Determine the [x, y] coordinate at the center of the cell enclosing the given text.  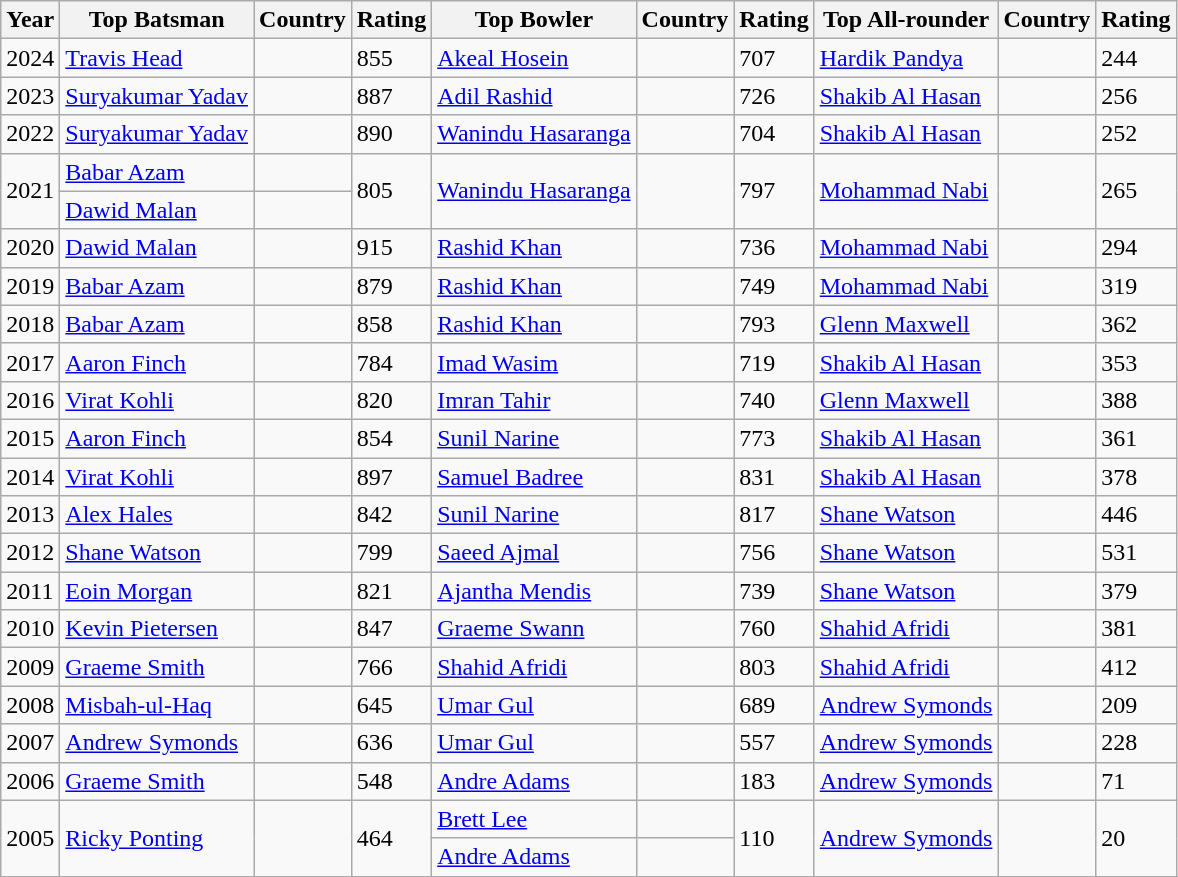
2017 [30, 362]
Top Bowler [534, 20]
Top Batsman [157, 20]
557 [774, 743]
858 [391, 324]
265 [1136, 191]
820 [391, 400]
Hardik Pandya [906, 58]
353 [1136, 362]
Akeal Hosein [534, 58]
209 [1136, 705]
Alex Hales [157, 515]
726 [774, 96]
2016 [30, 400]
378 [1136, 477]
736 [774, 248]
2021 [30, 191]
294 [1136, 248]
Ricky Ponting [157, 838]
719 [774, 362]
855 [391, 58]
Misbah-ul-Haq [157, 705]
256 [1136, 96]
773 [774, 438]
842 [391, 515]
2010 [30, 629]
707 [774, 58]
831 [774, 477]
847 [391, 629]
Imran Tahir [534, 400]
915 [391, 248]
805 [391, 191]
Samuel Badree [534, 477]
897 [391, 477]
803 [774, 667]
379 [1136, 591]
645 [391, 705]
887 [391, 96]
Ajantha Mendis [534, 591]
890 [391, 134]
854 [391, 438]
2023 [30, 96]
704 [774, 134]
784 [391, 362]
244 [1136, 58]
756 [774, 553]
362 [1136, 324]
Top All-rounder [906, 20]
Brett Lee [534, 819]
2022 [30, 134]
Graeme Swann [534, 629]
531 [1136, 553]
2005 [30, 838]
Eoin Morgan [157, 591]
2006 [30, 781]
749 [774, 286]
Kevin Pietersen [157, 629]
2009 [30, 667]
797 [774, 191]
Adil Rashid [534, 96]
Travis Head [157, 58]
228 [1136, 743]
388 [1136, 400]
766 [391, 667]
2012 [30, 553]
548 [391, 781]
2018 [30, 324]
2011 [30, 591]
739 [774, 591]
760 [774, 629]
381 [1136, 629]
446 [1136, 515]
412 [1136, 667]
2013 [30, 515]
821 [391, 591]
879 [391, 286]
2015 [30, 438]
2024 [30, 58]
361 [1136, 438]
Year [30, 20]
636 [391, 743]
2008 [30, 705]
793 [774, 324]
20 [1136, 838]
799 [391, 553]
183 [774, 781]
Saeed Ajmal [534, 553]
319 [1136, 286]
252 [1136, 134]
Imad Wasim [534, 362]
689 [774, 705]
2014 [30, 477]
110 [774, 838]
71 [1136, 781]
2007 [30, 743]
2019 [30, 286]
740 [774, 400]
464 [391, 838]
817 [774, 515]
2020 [30, 248]
